Return the [X, Y] coordinate for the center point of the cell that contains the specified text.  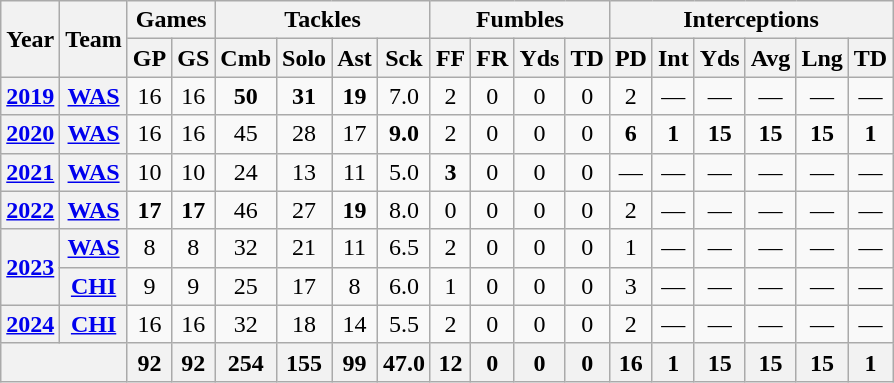
6 [630, 134]
Cmb [246, 58]
50 [246, 96]
155 [304, 362]
PD [630, 58]
2024 [30, 324]
6.5 [404, 248]
2021 [30, 172]
13 [304, 172]
Games [170, 20]
9.0 [404, 134]
Year [30, 39]
7.0 [404, 96]
28 [304, 134]
Avg [770, 58]
Team [94, 39]
GP [149, 58]
2020 [30, 134]
Lng [822, 58]
5.5 [404, 324]
46 [246, 210]
47.0 [404, 362]
Solo [304, 58]
Sck [404, 58]
45 [246, 134]
24 [246, 172]
8.0 [404, 210]
18 [304, 324]
21 [304, 248]
14 [355, 324]
FR [492, 58]
Interceptions [750, 20]
FF [450, 58]
5.0 [404, 172]
GS [194, 58]
2019 [30, 96]
Int [673, 58]
2022 [30, 210]
27 [304, 210]
2023 [30, 267]
254 [246, 362]
Ast [355, 58]
25 [246, 286]
12 [450, 362]
99 [355, 362]
Fumbles [520, 20]
31 [304, 96]
Tackles [323, 20]
6.0 [404, 286]
